Pinpoint the cell where the given text exists, returning its [x, y] midpoint coordinate. 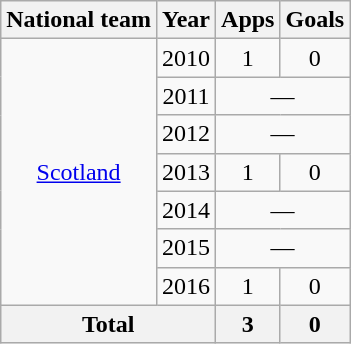
Goals [315, 20]
Scotland [79, 172]
Year [186, 20]
2016 [186, 286]
2015 [186, 248]
3 [248, 324]
2011 [186, 96]
2014 [186, 210]
Total [108, 324]
2013 [186, 172]
National team [79, 20]
Apps [248, 20]
2012 [186, 134]
2010 [186, 58]
